Scan for the cell matching the given text and deliver its (x, y) coordinate at center. 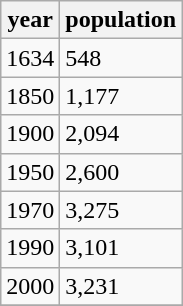
1950 (30, 172)
population (121, 20)
548 (121, 58)
1634 (30, 58)
2,094 (121, 134)
1900 (30, 134)
2,600 (121, 172)
year (30, 20)
1850 (30, 96)
2000 (30, 286)
3,101 (121, 248)
3,231 (121, 286)
1970 (30, 210)
1,177 (121, 96)
3,275 (121, 210)
1990 (30, 248)
